Pinpoint the cell where the given text exists, returning its (X, Y) midpoint coordinate. 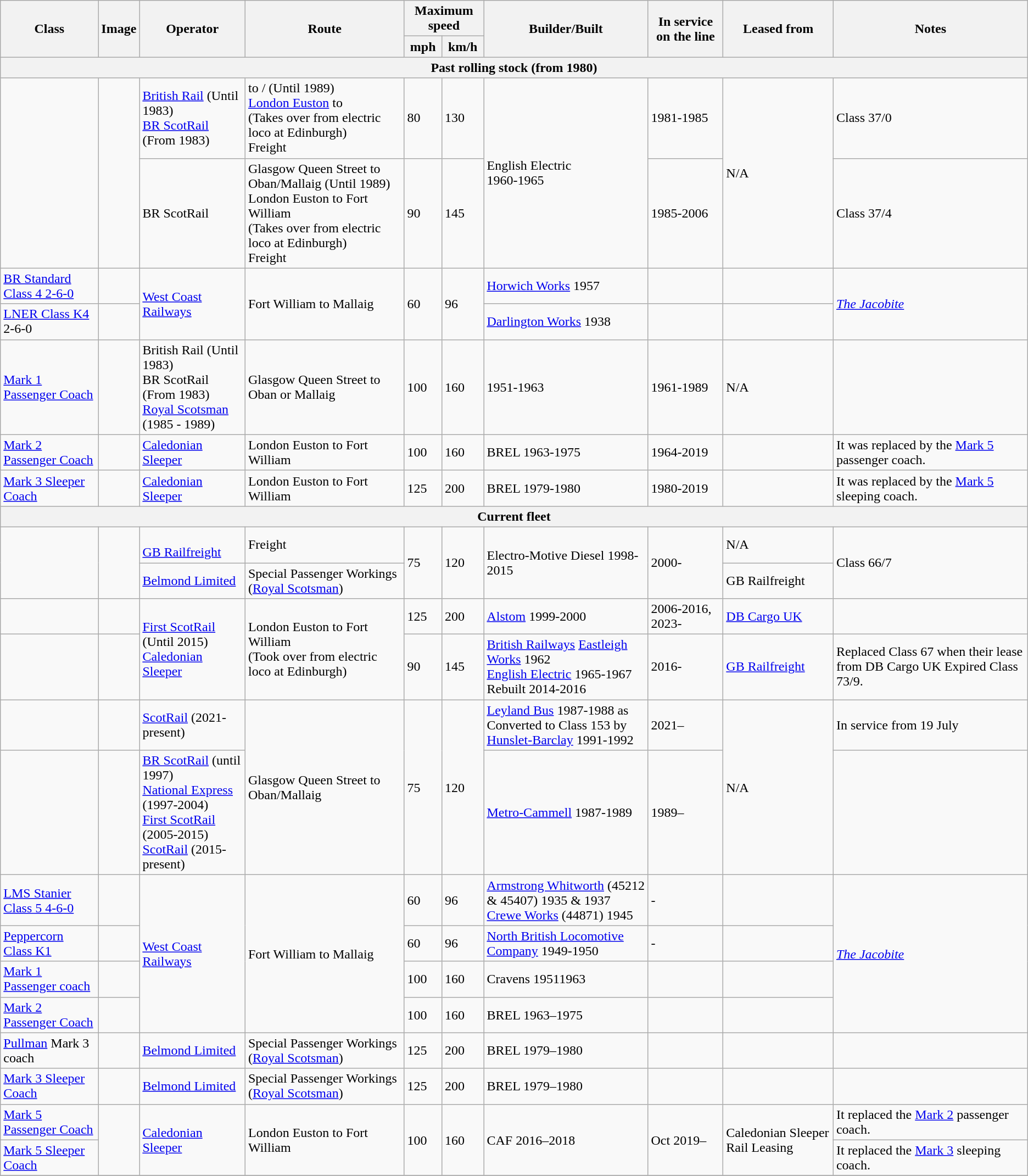
1980-2019 (685, 488)
Horwich Works 1957 (566, 286)
Operator (192, 29)
130 (462, 118)
BREL 1963–1975 (566, 1015)
mph (423, 47)
London Euston to Fort William(Took over from electric loco at Edinburgh) (324, 649)
BREL 1963-1975 (566, 453)
North British Locomotive Company 1949-1950 (566, 944)
Mark 5 Sleeper Coach (49, 1158)
In service from 19 July (930, 725)
LNER Class K4 2-6-0 (49, 322)
1951-1963 (566, 387)
to / (Until 1989)London Euston to (Takes over from electric loco at Edinburgh)Freight (324, 118)
Current fleet (514, 516)
In service on the line (685, 29)
Mark 1 Passenger Coach (49, 387)
Route (324, 29)
Replaced Class 67 when their lease from DB Cargo UK Expired Class 73/9. (930, 667)
Glasgow Queen Street to Oban/Mallaig (Until 1989)London Euston to Fort William(Takes over from electric loco at Edinburgh)Freight (324, 213)
2000- (685, 562)
CAF 2016–2018 (566, 1140)
Electro-Motive Diesel 1998-2015 (566, 562)
It was replaced by the Mark 5 passenger coach. (930, 453)
Maximum speed (444, 19)
Mark 5 Passenger Coach (49, 1122)
ScotRail (2021-present) (192, 725)
Metro-Cammell 1987-1989 (566, 813)
Freight (324, 545)
English Electric1960-1965 (566, 173)
2006-2016, 2023- (685, 616)
Armstrong Whitworth (45212 & 45407) 1935 & 1937Crewe Works (44871) 1945 (566, 900)
Alstom 1999-2000 (566, 616)
DB Cargo UK (779, 616)
80 (423, 118)
1961-1989 (685, 387)
Caledonian Sleeper Rail Leasing (779, 1140)
LMS Stanier Class 5 4-6-0 (49, 900)
BR ScotRail (192, 213)
Glasgow Queen Street to Oban/Mallaig (324, 788)
Glasgow Queen Street to Oban or Mallaig (324, 387)
It replaced the Mark 3 sleeping coach. (930, 1158)
British Railways Eastleigh Works 1962English Electric 1965-1967Rebuilt 2014-2016 (566, 667)
1964-2019 (685, 453)
It was replaced by the Mark 5 sleeping coach. (930, 488)
BR Standard Class 4 2-6-0 (49, 286)
1985-2006 (685, 213)
km/h (462, 47)
2021– (685, 725)
Pullman Mark 3 coach (49, 1050)
Image (119, 29)
Past rolling stock (from 1980) (514, 68)
Builder/Built (566, 29)
Leased from (779, 29)
Leyland Bus 1987-1988 as Converted to Class 153 by Hunslet-Barclay 1991-1992 (566, 725)
Cravens 19511963 (566, 979)
Darlington Works 1938 (566, 322)
Peppercorn Class K1 (49, 944)
Class 37/0 (930, 118)
Class (49, 29)
2016- (685, 667)
It replaced the Mark 2 passenger coach. (930, 1122)
Oct 2019– (685, 1140)
Class 37/4 (930, 213)
1989– (685, 813)
BREL 1979-1980 (566, 488)
Notes (930, 29)
BR ScotRail (until 1997)National Express (1997-2004)First ScotRail (2005-2015)ScotRail (2015-present) (192, 813)
British Rail (Until 1983)BR ScotRail (From 1983)Royal Scotsman (1985 - 1989) (192, 387)
British Rail (Until 1983)BR ScotRail (From 1983) (192, 118)
Mark 1 Passenger coach (49, 979)
First ScotRail (Until 2015)Caledonian Sleeper (192, 649)
1981-1985 (685, 118)
Class 66/7 (930, 562)
